Determine the [X, Y] coordinate at the center of the cell enclosing the given text.  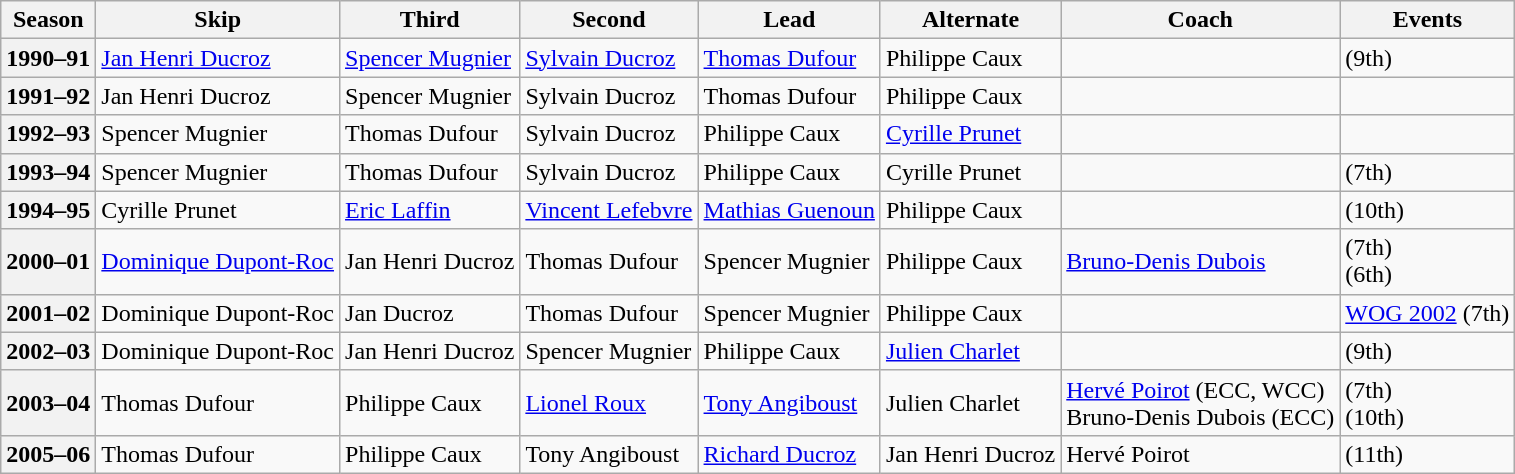
1991–92 [48, 96]
(10th) [1428, 210]
Third [430, 20]
Bruno-Denis Dubois [1200, 262]
Vincent Lefebvre [609, 210]
Second [609, 20]
Lionel Roux [609, 402]
2003–04 [48, 402]
Hervé Poirot [1200, 454]
Mathias Guenoun [789, 210]
Hervé Poirot (ECC, WCC)Bruno-Denis Dubois (ECC) [1200, 402]
(7th) (10th) [1428, 402]
WOG 2002 (7th) [1428, 313]
Jan Ducroz [430, 313]
Lead [789, 20]
Skip [218, 20]
(7th) [1428, 172]
(11th) [1428, 454]
Season [48, 20]
(7th) (6th) [1428, 262]
2005–06 [48, 454]
1993–94 [48, 172]
1990–91 [48, 58]
Eric Laffin [430, 210]
Alternate [970, 20]
Events [1428, 20]
1992–93 [48, 134]
2002–03 [48, 351]
1994–95 [48, 210]
Coach [1200, 20]
2000–01 [48, 262]
Richard Ducroz [789, 454]
2001–02 [48, 313]
